Determine the [x, y] coordinate at the center of the cell enclosing the given text.  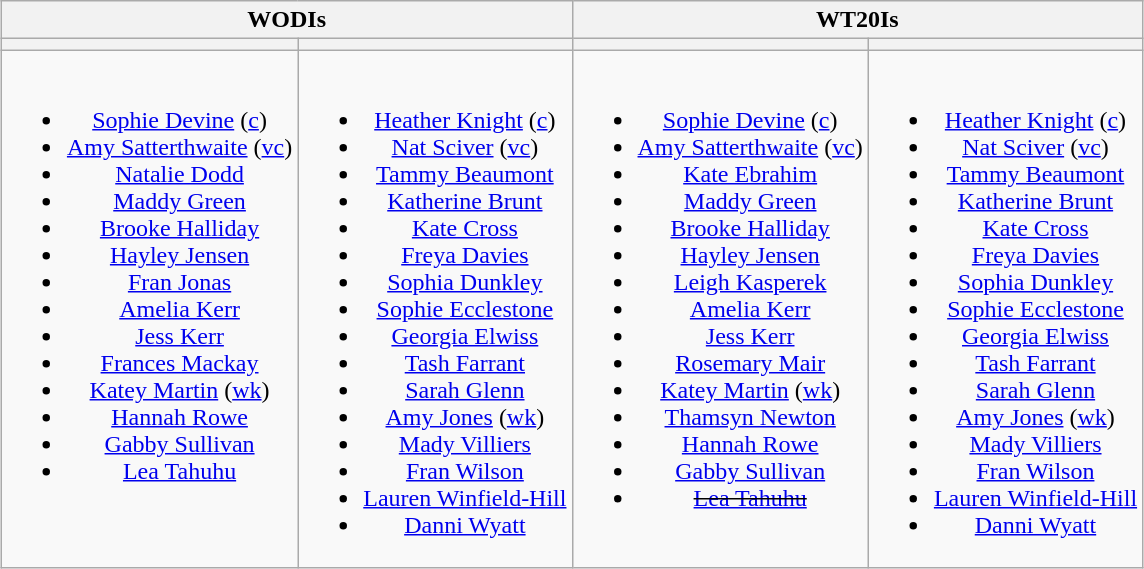
WT20Is [858, 20]
WODIs [286, 20]
